Determine the [X, Y] coordinate at the center of the cell enclosing the given text.  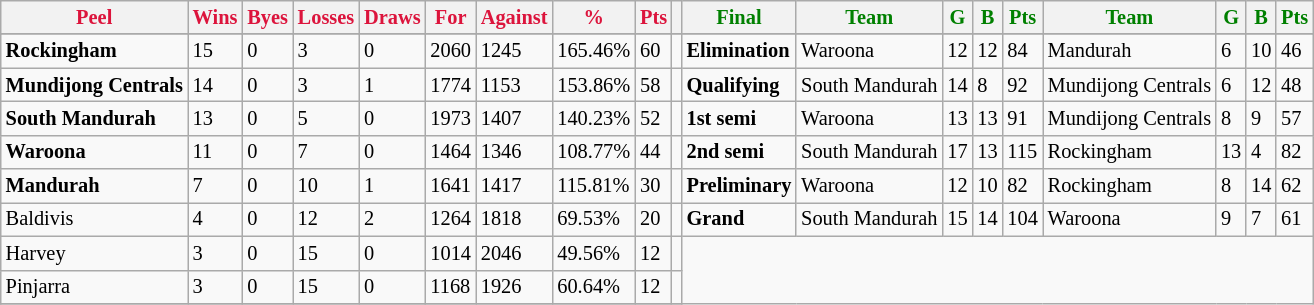
115.81% [594, 186]
2046 [514, 253]
11 [216, 152]
30 [654, 186]
Harvey [94, 253]
1774 [450, 85]
61 [1294, 219]
104 [1022, 219]
1973 [450, 118]
48 [1294, 85]
5 [326, 118]
62 [1294, 186]
Baldivis [94, 219]
Elimination [740, 51]
165.46% [594, 51]
140.23% [594, 118]
20 [654, 219]
1417 [514, 186]
% [594, 17]
46 [1294, 51]
For [450, 17]
60.64% [594, 287]
1641 [450, 186]
2nd semi [740, 152]
58 [654, 85]
1407 [514, 118]
91 [1022, 118]
60 [654, 51]
Final [740, 17]
1464 [450, 152]
1245 [514, 51]
1168 [450, 287]
108.77% [594, 152]
84 [1022, 51]
1818 [514, 219]
69.53% [594, 219]
153.86% [594, 85]
Losses [326, 17]
Draws [392, 17]
Wins [216, 17]
Byes [267, 17]
44 [654, 152]
Grand [740, 219]
49.56% [594, 253]
1264 [450, 219]
1346 [514, 152]
57 [1294, 118]
2060 [450, 51]
Pinjarra [94, 287]
Peel [94, 17]
Preliminary [740, 186]
1153 [514, 85]
Against [514, 17]
Qualifying [740, 85]
1014 [450, 253]
17 [957, 152]
1st semi [740, 118]
1926 [514, 287]
115 [1022, 152]
2 [392, 219]
52 [654, 118]
92 [1022, 85]
